Find where the given text appears and provide that cell's center as [X, Y] coordinate. 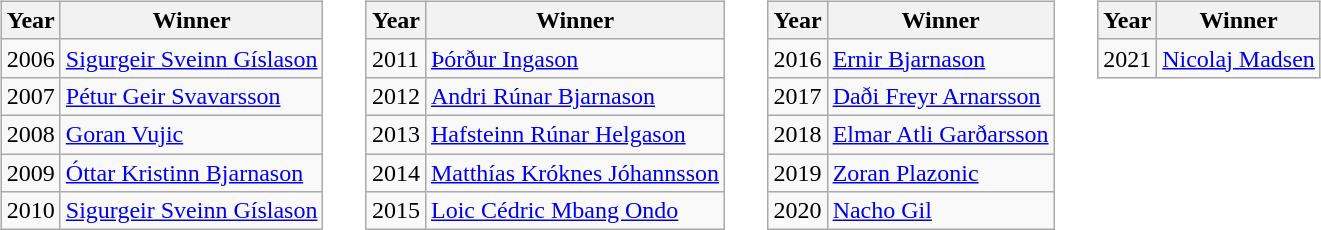
Óttar Kristinn Bjarnason [192, 173]
Goran Vujic [192, 134]
2014 [396, 173]
Loic Cédric Mbang Ondo [574, 211]
2011 [396, 58]
Pétur Geir Svavarsson [192, 96]
2020 [798, 211]
2019 [798, 173]
Elmar Atli Garðarsson [940, 134]
Andri Rúnar Bjarnason [574, 96]
Þórður Ingason [574, 58]
2007 [30, 96]
Nicolaj Madsen [1239, 58]
Zoran Plazonic [940, 173]
2008 [30, 134]
2012 [396, 96]
2015 [396, 211]
2018 [798, 134]
Matthías Króknes Jóhannsson [574, 173]
Nacho Gil [940, 211]
Daði Freyr Arnarsson [940, 96]
2006 [30, 58]
Ernir Bjarnason [940, 58]
2010 [30, 211]
2021 [1128, 58]
2017 [798, 96]
2013 [396, 134]
2009 [30, 173]
Hafsteinn Rúnar Helgason [574, 134]
2016 [798, 58]
